Output the [x, y] coordinate of the center of the cell containing the given text.  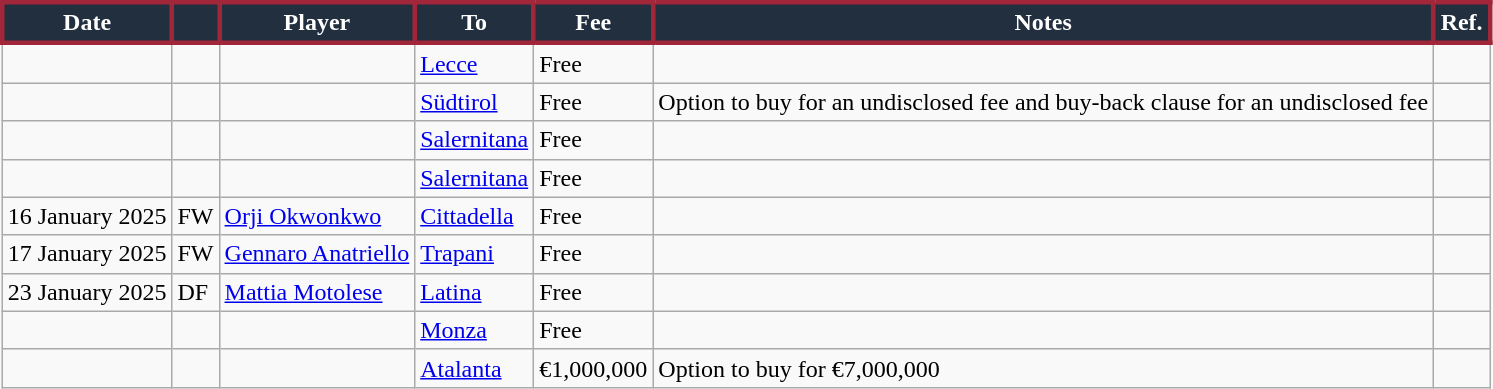
Notes [1044, 22]
Option to buy for an undisclosed fee and buy-back clause for an undisclosed fee [1044, 102]
To [474, 22]
Gennaro Anatriello [317, 254]
Atalanta [474, 368]
Ref. [1462, 22]
Lecce [474, 63]
Fee [594, 22]
Orji Okwonkwo [317, 216]
Latina [474, 292]
Cittadella [474, 216]
DF [196, 292]
16 January 2025 [87, 216]
Mattia Motolese [317, 292]
Südtirol [474, 102]
Player [317, 22]
Option to buy for €7,000,000 [1044, 368]
€1,000,000 [594, 368]
Date [87, 22]
23 January 2025 [87, 292]
17 January 2025 [87, 254]
Monza [474, 330]
Trapani [474, 254]
